Detect which cell encompasses the target text, then output its (X, Y) center coordinate. 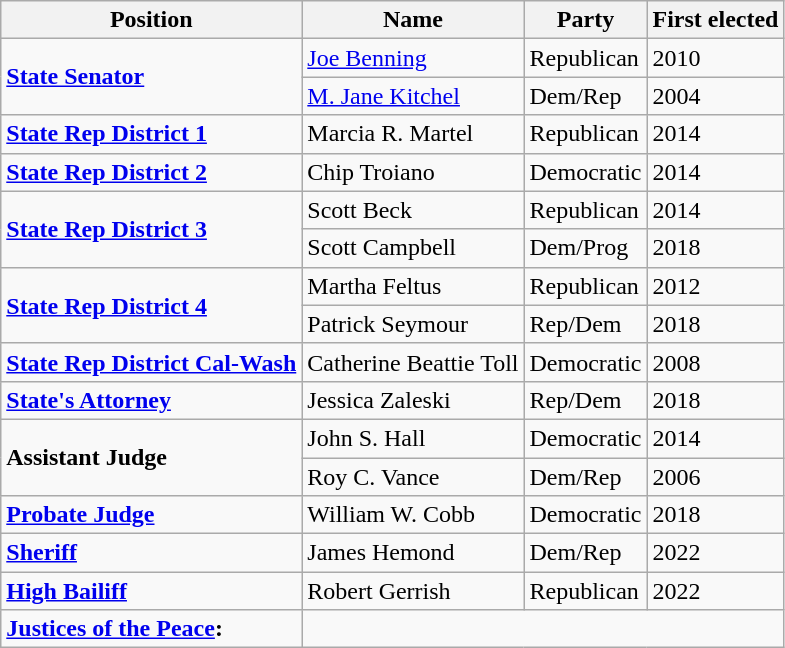
2008 (716, 362)
James Hemond (413, 553)
2012 (716, 286)
William W. Cobb (413, 515)
State Rep District 2 (152, 172)
Robert Gerrish (413, 591)
2010 (716, 58)
First elected (716, 20)
Joe Benning (413, 58)
Jessica Zaleski (413, 400)
Sheriff (152, 553)
Chip Troiano (413, 172)
State Rep District 3 (152, 229)
Assistant Judge (152, 457)
Scott Campbell (413, 248)
Position (152, 20)
State Rep District Cal-Wash (152, 362)
Martha Feltus (413, 286)
Probate Judge (152, 515)
Name (413, 20)
State's Attorney (152, 400)
Justices of the Peace: (152, 629)
M. Jane Kitchel (413, 96)
State Rep District 4 (152, 305)
State Rep District 1 (152, 134)
2006 (716, 477)
Party (586, 20)
Catherine Beattie Toll (413, 362)
Scott Beck (413, 210)
Marcia R. Martel (413, 134)
John S. Hall (413, 438)
Roy C. Vance (413, 477)
High Bailiff (152, 591)
State Senator (152, 77)
2004 (716, 96)
Patrick Seymour (413, 324)
Dem/Prog (586, 248)
